Identify which cell holds the provided text, then report its [X, Y] central coordinate. 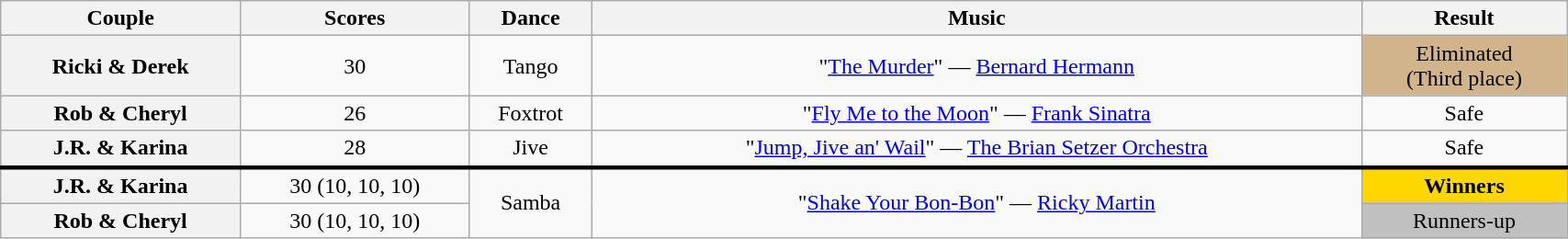
Tango [531, 66]
30 [355, 66]
Result [1464, 18]
Eliminated(Third place) [1464, 66]
Jive [531, 149]
Music [976, 18]
28 [355, 149]
Winners [1464, 186]
"Jump, Jive an' Wail" — The Brian Setzer Orchestra [976, 149]
Samba [531, 203]
Couple [121, 18]
Foxtrot [531, 113]
Runners-up [1464, 221]
26 [355, 113]
"The Murder" — Bernard Hermann [976, 66]
Ricki & Derek [121, 66]
"Fly Me to the Moon" — Frank Sinatra [976, 113]
"Shake Your Bon-Bon" — Ricky Martin [976, 203]
Scores [355, 18]
Dance [531, 18]
